Scan for the cell matching the given text and deliver its [x, y] coordinate at center. 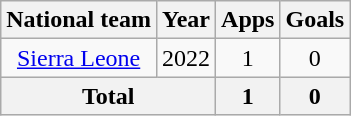
Sierra Leone [79, 58]
2022 [186, 58]
Goals [315, 20]
Total [108, 96]
Year [186, 20]
Apps [248, 20]
National team [79, 20]
